Identify which cell holds the provided text, then report its [x, y] central coordinate. 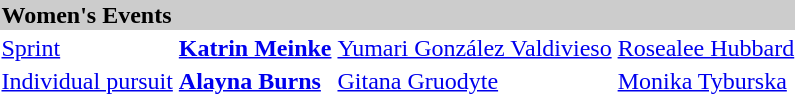
Katrin Meinke [255, 48]
Sprint [87, 48]
Yumari González Valdivieso [474, 48]
